Return [x, y] of the center of cell containing provided text 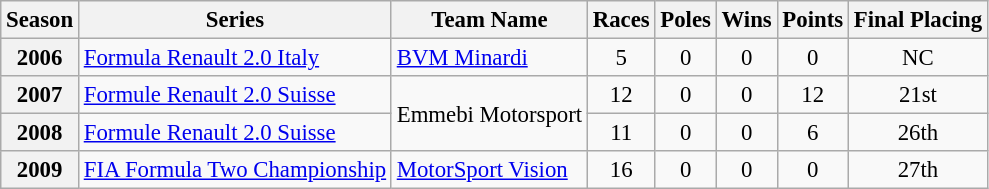
2009 [40, 170]
27th [918, 170]
2008 [40, 133]
21st [918, 95]
11 [621, 133]
2006 [40, 58]
FIA Formula Two Championship [234, 170]
6 [812, 133]
MotorSport Vision [489, 170]
5 [621, 58]
Formula Renault 2.0 Italy [234, 58]
Season [40, 20]
Final Placing [918, 20]
Team Name [489, 20]
NC [918, 58]
2007 [40, 95]
Series [234, 20]
Poles [686, 20]
Points [812, 20]
BVM Minardi [489, 58]
26th [918, 133]
16 [621, 170]
Emmebi Motorsport [489, 114]
Wins [746, 20]
Races [621, 20]
